Find where the given text appears and provide that cell's center as [X, Y] coordinate. 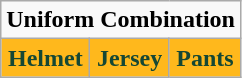
Uniform Combination [121, 20]
Jersey [130, 58]
Helmet [46, 58]
Pants [204, 58]
